Return the [X, Y] coordinate for the center point of the cell that contains the specified text.  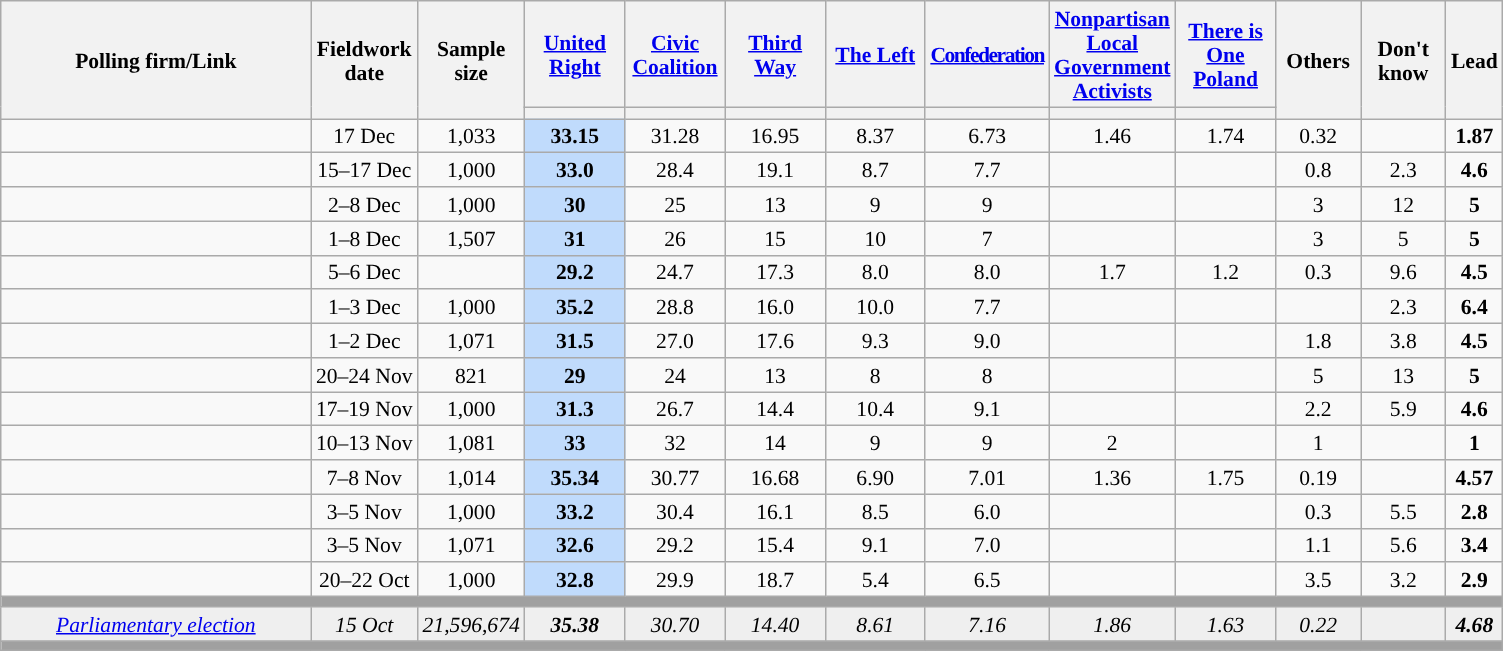
2.9 [1474, 580]
31.28 [675, 136]
1.8 [1318, 341]
20–24 Nov [364, 375]
31.5 [575, 341]
10.0 [875, 307]
3.2 [1404, 580]
14 [775, 443]
1–3 Dec [364, 307]
33.15 [575, 136]
30.4 [675, 511]
35.2 [575, 307]
32.6 [575, 545]
Lead [1474, 60]
7–8 Nov [364, 477]
0.32 [1318, 136]
2 [1112, 443]
9.3 [875, 341]
9.0 [987, 341]
32.8 [575, 580]
1.75 [1225, 477]
4.68 [1474, 624]
14.40 [775, 624]
Parliamentary election [156, 624]
32 [675, 443]
17–19 Nov [364, 409]
16.0 [775, 307]
14.4 [775, 409]
28.8 [675, 307]
8.7 [875, 170]
21,596,674 [472, 624]
30.77 [675, 477]
8.61 [875, 624]
3.4 [1474, 545]
Don't know [1404, 60]
0.22 [1318, 624]
1.74 [1225, 136]
5.9 [1404, 409]
Third Way [775, 54]
1.7 [1112, 272]
30.70 [675, 624]
1.63 [1225, 624]
25 [675, 204]
3.8 [1404, 341]
Others [1318, 60]
26 [675, 238]
6.4 [1474, 307]
Fieldworkdate [364, 60]
12 [1404, 204]
30 [575, 204]
17.3 [775, 272]
0.8 [1318, 170]
The Left [875, 54]
16.68 [775, 477]
1,081 [472, 443]
1,033 [472, 136]
6.73 [987, 136]
2.2 [1318, 409]
1.1 [1318, 545]
17 Dec [364, 136]
29 [575, 375]
Nonpartisan Local Government Activists [1112, 54]
16.95 [775, 136]
1.86 [1112, 624]
33.0 [575, 170]
1,507 [472, 238]
5.5 [1404, 511]
7.01 [987, 477]
United Right [575, 54]
20–22 Oct [364, 580]
6.5 [987, 580]
1,014 [472, 477]
3.5 [1318, 580]
6.0 [987, 511]
17.6 [775, 341]
29.9 [675, 580]
1.2 [1225, 272]
1.36 [1112, 477]
2.8 [1474, 511]
28.4 [675, 170]
26.7 [675, 409]
6.90 [875, 477]
15 Oct [364, 624]
2–8 Dec [364, 204]
19.1 [775, 170]
24.7 [675, 272]
1–8 Dec [364, 238]
1.46 [1112, 136]
There is One Poland [1225, 54]
33.2 [575, 511]
10–13 Nov [364, 443]
Polling firm/Link [156, 60]
5.6 [1404, 545]
Civic Coalition [675, 54]
5–6 Dec [364, 272]
9.6 [1404, 272]
821 [472, 375]
31.3 [575, 409]
33 [575, 443]
15–17 Dec [364, 170]
1.87 [1474, 136]
8.5 [875, 511]
27.0 [675, 341]
10 [875, 238]
5.4 [875, 580]
31 [575, 238]
35.38 [575, 624]
18.7 [775, 580]
1–2 Dec [364, 341]
Samplesize [472, 60]
7.16 [987, 624]
7.0 [987, 545]
35.34 [575, 477]
8.37 [875, 136]
15.4 [775, 545]
24 [675, 375]
7 [987, 238]
10.4 [875, 409]
15 [775, 238]
4.57 [1474, 477]
16.1 [775, 511]
0.19 [1318, 477]
Confederation [987, 54]
